For the text-containing cell, return its midpoint in [x, y] coordinate format. 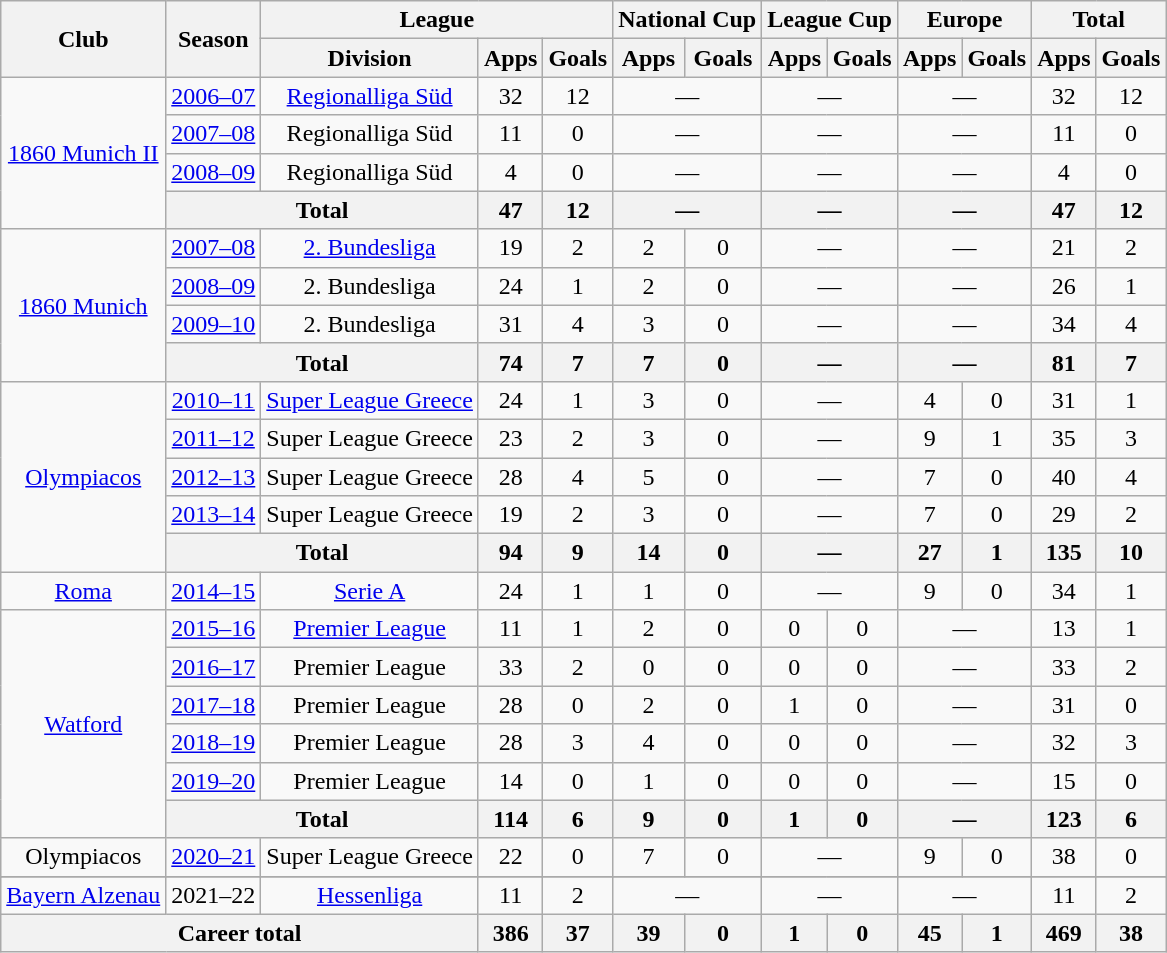
35 [1064, 438]
74 [510, 362]
2019–20 [214, 781]
2010–11 [214, 400]
26 [1064, 286]
Club [84, 39]
2011–12 [214, 438]
5 [649, 477]
15 [1064, 781]
National Cup [688, 20]
2014–15 [214, 591]
Season [214, 39]
Roma [84, 591]
37 [578, 933]
2013–14 [214, 515]
81 [1064, 362]
22 [510, 857]
Career total [240, 933]
469 [1064, 933]
Europe [964, 20]
1860 Munich II [84, 153]
League Cup [830, 20]
2017–18 [214, 705]
2012–13 [214, 477]
2021–22 [214, 895]
2015–16 [214, 629]
Watford [84, 724]
2009–10 [214, 324]
10 [1131, 553]
2016–17 [214, 667]
13 [1064, 629]
2020–21 [214, 857]
135 [1064, 553]
21 [1064, 248]
386 [510, 933]
29 [1064, 515]
40 [1064, 477]
94 [510, 553]
45 [929, 933]
Hessenliga [370, 895]
27 [929, 553]
114 [510, 819]
123 [1064, 819]
League [437, 20]
39 [649, 933]
23 [510, 438]
2018–19 [214, 743]
2006–07 [214, 96]
Serie A [370, 591]
1860 Munich [84, 305]
Division [370, 58]
Bayern Alzenau [84, 895]
